Capture the cell that displays the provided text and extract its [x, y] central coordinate. 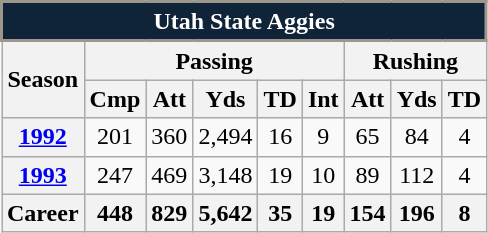
Utah State Aggies [244, 22]
Int [323, 99]
Career [44, 213]
247 [115, 175]
35 [280, 213]
829 [170, 213]
10 [323, 175]
9 [323, 137]
201 [115, 137]
3,148 [226, 175]
112 [416, 175]
196 [416, 213]
360 [170, 137]
16 [280, 137]
Season [44, 80]
1993 [44, 175]
8 [464, 213]
65 [368, 137]
Cmp [115, 99]
1992 [44, 137]
2,494 [226, 137]
448 [115, 213]
89 [368, 175]
Rushing [416, 60]
Passing [214, 60]
84 [416, 137]
469 [170, 175]
154 [368, 213]
5,642 [226, 213]
